Search for the cell housing the specified text and yield its [x, y] center coordinate. 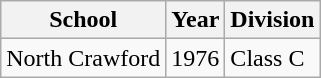
1976 [196, 58]
School [84, 20]
North Crawford [84, 58]
Class C [272, 58]
Year [196, 20]
Division [272, 20]
